From the cell containing the given text, extract its center point as (X, Y) coordinate. 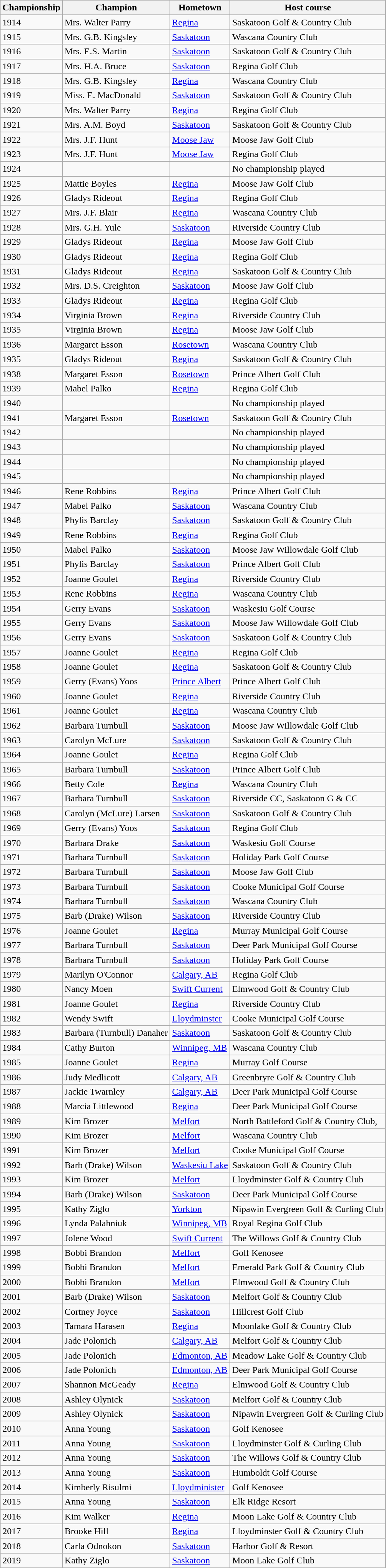
1958 (32, 667)
Miss. E. MacDonald (116, 95)
Mrs. D.S. Creighton (116, 286)
1934 (32, 315)
1962 (32, 725)
Lloydminster Golf & Curling Club (308, 1443)
1988 (32, 1106)
2000 (32, 1282)
1996 (32, 1224)
1939 (32, 388)
Lloydminster (200, 1018)
1949 (32, 535)
1984 (32, 1048)
1956 (32, 637)
Lloydminister (200, 1487)
Moon Lake Golf & Country Club (308, 1516)
1975 (32, 916)
Carolyn (McLure) Larsen (116, 813)
Meadow Lake Golf & Country Club (308, 1355)
1946 (32, 491)
2006 (32, 1370)
1979 (32, 975)
Betty Cole (116, 784)
North Battleford Golf & Country Club, (308, 1121)
2002 (32, 1311)
Harbor Golf & Resort (308, 1546)
1936 (32, 344)
1959 (32, 682)
1941 (32, 418)
Barbara Drake (116, 843)
2004 (32, 1341)
2012 (32, 1458)
2009 (32, 1414)
Marcia Littlewood (116, 1106)
1961 (32, 711)
1916 (32, 52)
1987 (32, 1092)
2008 (32, 1399)
Humboldt Golf Course (308, 1473)
1981 (32, 1004)
1917 (32, 66)
1947 (32, 506)
1963 (32, 740)
1997 (32, 1238)
Murray Golf Course (308, 1062)
1985 (32, 1062)
1999 (32, 1267)
Prince Albert (200, 682)
1953 (32, 593)
1929 (32, 242)
1938 (32, 374)
Shannon McGeady (116, 1385)
1914 (32, 22)
1924 (32, 169)
2015 (32, 1502)
Hometown (200, 8)
1920 (32, 110)
1992 (32, 1165)
1932 (32, 286)
1943 (32, 447)
Mrs. H.A. Bruce (116, 66)
1990 (32, 1136)
1925 (32, 184)
1923 (32, 154)
Mrs. G.H. Yule (116, 227)
1964 (32, 755)
2007 (32, 1385)
Champion (116, 8)
Cortney Joyce (116, 1311)
Judy Medlicott (116, 1077)
Elk Ridge Resort (308, 1502)
Murray Municipal Golf Course (308, 931)
1974 (32, 901)
1942 (32, 433)
Moon Lake Golf Club (308, 1560)
1965 (32, 769)
Emerald Park Golf & Country Club (308, 1267)
Kimberly Risulmi (116, 1487)
Greenbryre Golf & Country Club (308, 1077)
1982 (32, 1018)
Nancy Moen (116, 989)
1986 (32, 1077)
1955 (32, 623)
Kim Walker (116, 1516)
2017 (32, 1531)
1989 (32, 1121)
1970 (32, 843)
1983 (32, 1033)
1915 (32, 37)
1950 (32, 550)
1927 (32, 213)
1930 (32, 257)
Jackie Twarnley (116, 1092)
1973 (32, 886)
Tamara Harasen (116, 1326)
1968 (32, 813)
1945 (32, 476)
Carolyn McLure (116, 740)
1966 (32, 784)
2013 (32, 1473)
1957 (32, 652)
1991 (32, 1150)
1948 (32, 520)
Brooke Hill (116, 1531)
1971 (32, 857)
1994 (32, 1194)
Mattie Boyles (116, 184)
1918 (32, 81)
1980 (32, 989)
Marilyn O'Connor (116, 975)
1931 (32, 271)
2001 (32, 1297)
2003 (32, 1326)
1977 (32, 945)
1952 (32, 579)
1995 (32, 1209)
2016 (32, 1516)
1976 (32, 931)
2011 (32, 1443)
1967 (32, 799)
1960 (32, 696)
Championship (32, 8)
1951 (32, 564)
Cathy Burton (116, 1048)
1978 (32, 960)
1933 (32, 301)
1998 (32, 1253)
Hillcrest Golf Club (308, 1311)
Mrs. E.S. Martin (116, 52)
1944 (32, 462)
Host course (308, 8)
Lynda Palahniuk (116, 1224)
Riverside CC, Saskatoon G & CC (308, 799)
Jolene Wood (116, 1238)
1928 (32, 227)
1972 (32, 872)
2014 (32, 1487)
Wendy Swift (116, 1018)
2018 (32, 1546)
1940 (32, 403)
Waskesiu Lake (200, 1165)
Yorkton (200, 1209)
1921 (32, 125)
2005 (32, 1355)
Mrs. A.M. Boyd (116, 125)
Carla Odnokon (116, 1546)
1922 (32, 139)
1919 (32, 95)
2010 (32, 1429)
Moonlake Golf & Country Club (308, 1326)
1926 (32, 198)
1993 (32, 1180)
1954 (32, 608)
1969 (32, 828)
Barbara (Turnbull) Danaher (116, 1033)
Royal Regina Golf Club (308, 1224)
2019 (32, 1560)
Mrs. J.F. Blair (116, 213)
